Extract the [x, y] coordinate from the center of the cell holding the provided text.  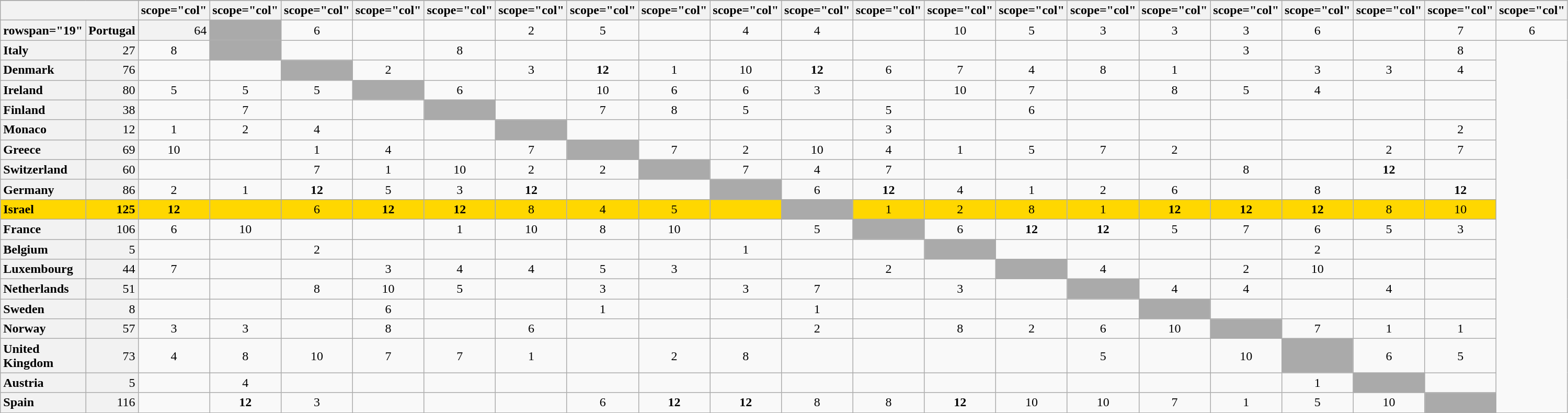
44 [112, 269]
76 [112, 70]
38 [112, 110]
27 [112, 50]
Finland [43, 110]
France [43, 229]
United Kingdom [43, 355]
rowspan="19" [43, 30]
Switzerland [43, 169]
Portugal [112, 30]
64 [174, 30]
Denmark [43, 70]
125 [112, 209]
116 [112, 403]
Spain [43, 403]
106 [112, 229]
Israel [43, 209]
80 [112, 90]
Ireland [43, 90]
Italy [43, 50]
Luxembourg [43, 269]
Sweden [43, 309]
51 [112, 289]
Belgium [43, 249]
69 [112, 150]
73 [112, 355]
Netherlands [43, 289]
60 [112, 169]
86 [112, 189]
Greece [43, 150]
Norway [43, 329]
Germany [43, 189]
57 [112, 329]
Monaco [43, 130]
Austria [43, 383]
